For the text-containing cell, return its midpoint in (X, Y) coordinate format. 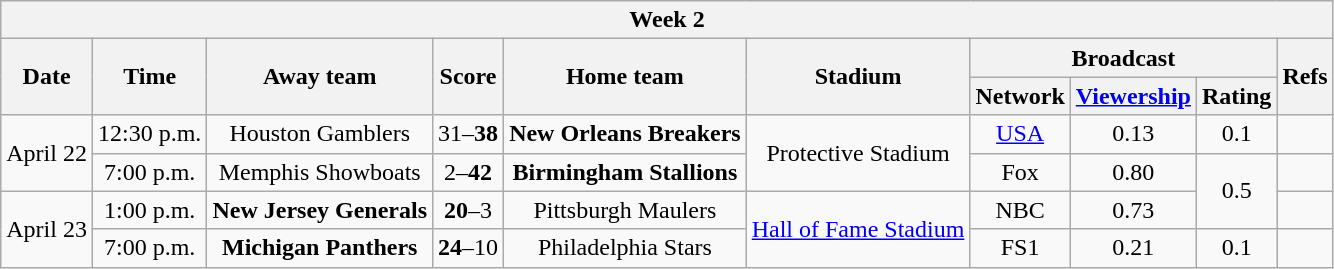
Pittsburgh Maulers (626, 210)
Away team (320, 77)
Week 2 (667, 20)
Refs (1305, 77)
Score (468, 77)
Rating (1236, 96)
0.13 (1133, 134)
0.5 (1236, 191)
2–42 (468, 172)
April 23 (47, 229)
24–10 (468, 248)
Date (47, 77)
New Orleans Breakers (626, 134)
Viewership (1133, 96)
Michigan Panthers (320, 248)
Fox (1020, 172)
31–38 (468, 134)
Houston Gamblers (320, 134)
NBC (1020, 210)
April 22 (47, 153)
New Jersey Generals (320, 210)
Broadcast (1124, 58)
Home team (626, 77)
Philadelphia Stars (626, 248)
0.80 (1133, 172)
12:30 p.m. (149, 134)
Memphis Showboats (320, 172)
20–3 (468, 210)
0.21 (1133, 248)
FS1 (1020, 248)
Protective Stadium (858, 153)
Network (1020, 96)
Hall of Fame Stadium (858, 229)
0.73 (1133, 210)
Stadium (858, 77)
1:00 p.m. (149, 210)
Birmingham Stallions (626, 172)
Time (149, 77)
USA (1020, 134)
